Find where the given text appears and provide that cell's center as [x, y] coordinate. 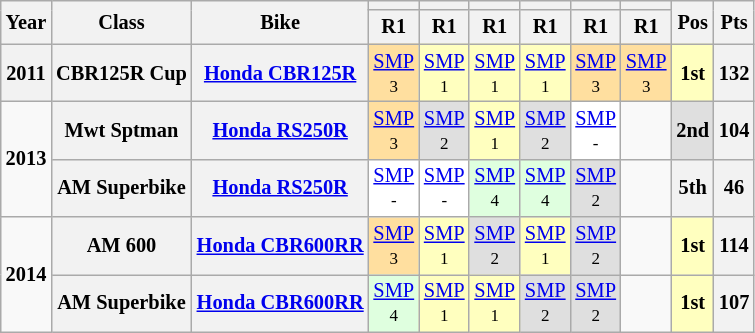
2nd [692, 130]
132 [734, 73]
AM 600 [122, 246]
5th [692, 188]
Class [122, 22]
2014 [26, 274]
Honda CBR125R [280, 73]
2011 [26, 73]
Pts [734, 22]
Pos [692, 22]
107 [734, 303]
114 [734, 246]
Year [26, 22]
104 [734, 130]
Bike [280, 22]
CBR125R Cup [122, 73]
46 [734, 188]
Mwt Sptman [122, 130]
2013 [26, 158]
